Provide the (x, y) coordinate of the cell's center where the given text is located.  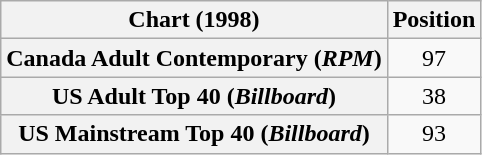
Canada Adult Contemporary (RPM) (194, 58)
93 (434, 134)
US Adult Top 40 (Billboard) (194, 96)
97 (434, 58)
Position (434, 20)
Chart (1998) (194, 20)
38 (434, 96)
US Mainstream Top 40 (Billboard) (194, 134)
